For the text-containing cell, return its midpoint in (x, y) coordinate format. 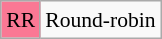
Round-robin (100, 20)
RR (20, 20)
